Detect which cell encompasses the target text, then output its [x, y] center coordinate. 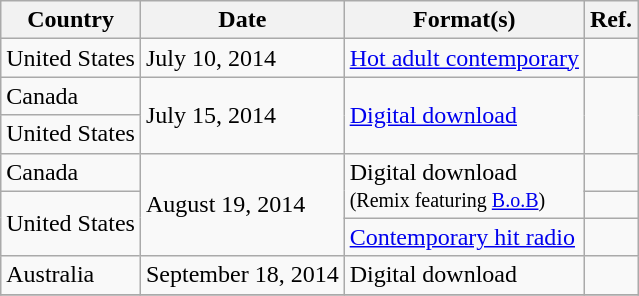
Ref. [610, 20]
Format(s) [464, 20]
August 19, 2014 [242, 204]
Date [242, 20]
Country [71, 20]
July 10, 2014 [242, 58]
Hot adult contemporary [464, 58]
Digital download (Remix featuring B.o.B) [464, 186]
September 18, 2014 [242, 275]
Australia [71, 275]
July 15, 2014 [242, 115]
Contemporary hit radio [464, 237]
